Locate the cell with the specified text and output its (X, Y) center coordinate. 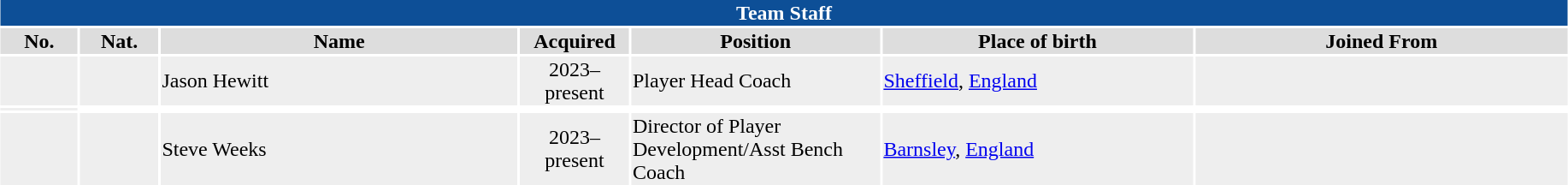
Sheffield, England (1038, 81)
Place of birth (1038, 41)
Acquired (575, 41)
Jason Hewitt (339, 81)
Steve Weeks (339, 149)
Name (339, 41)
Team Staff (783, 13)
Barnsley, England (1038, 149)
Nat. (120, 41)
Director of Player Development/Asst Bench Coach (755, 149)
Player Head Coach (755, 81)
Joined From (1382, 41)
Position (755, 41)
No. (39, 41)
